From the cell containing the given text, extract its center point as [X, Y] coordinate. 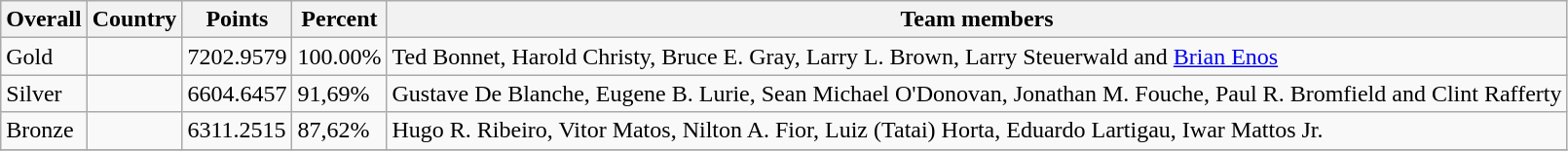
Country [134, 19]
6311.2515 [238, 131]
Silver [44, 94]
Overall [44, 19]
Gustave De Blanche, Eugene B. Lurie, Sean Michael O'Donovan, Jonathan M. Fouche, Paul R. Bromfield and Clint Rafferty [977, 94]
87,62% [339, 131]
7202.9579 [238, 57]
6604.6457 [238, 94]
Team members [977, 19]
Hugo R. Ribeiro, Vitor Matos, Nilton A. Fior, Luiz (Tatai) Horta, Eduardo Lartigau, Iwar Mattos Jr. [977, 131]
Gold [44, 57]
Percent [339, 19]
91,69% [339, 94]
Points [238, 19]
Ted Bonnet, Harold Christy, Bruce E. Gray, Larry L. Brown, Larry Steuerwald and Brian Enos [977, 57]
Bronze [44, 131]
100.00% [339, 57]
